Return the (x, y) coordinate for the center point of the cell that contains the specified text.  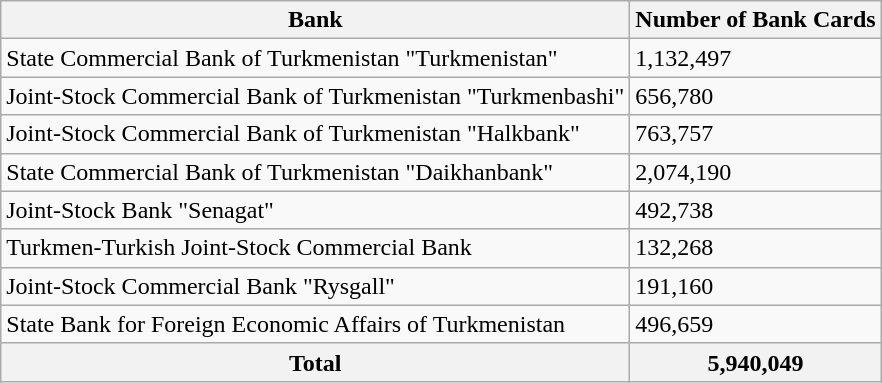
Joint-Stock Commercial Bank of Turkmenistan "Turkmenbashi" (316, 96)
1,132,497 (756, 58)
496,659 (756, 324)
Bank (316, 20)
492,738 (756, 210)
Joint-Stock Bank "Senagat" (316, 210)
Joint-Stock Commercial Bank of Turkmenistan "Halkbank" (316, 134)
763,757 (756, 134)
Joint-Stock Commercial Bank "Rysgall" (316, 286)
Turkmen-Turkish Joint-Stock Commercial Bank (316, 248)
Number of Bank Cards (756, 20)
State Commercial Bank of Turkmenistan "Daikhanbank" (316, 172)
5,940,049 (756, 362)
656,780 (756, 96)
Total (316, 362)
191,160 (756, 286)
State Bank for Foreign Economic Affairs of Turkmenistan (316, 324)
2,074,190 (756, 172)
132,268 (756, 248)
State Commercial Bank of Turkmenistan "Turkmenistan" (316, 58)
